Extract the [X, Y] coordinate from the center of the cell holding the provided text.  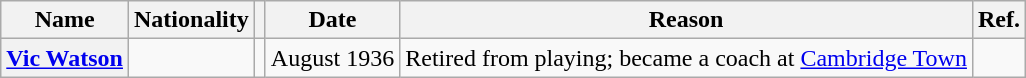
Nationality [192, 20]
Reason [686, 20]
Retired from playing; became a coach at Cambridge Town [686, 58]
Date [332, 20]
Ref. [998, 20]
August 1936 [332, 58]
Vic Watson [65, 58]
Name [65, 20]
